Return [x, y] of the center of cell containing provided text 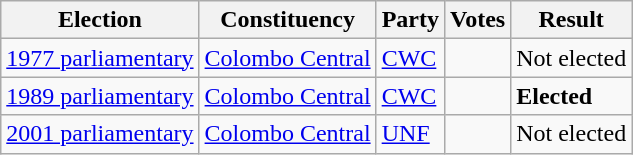
2001 parliamentary [100, 134]
1977 parliamentary [100, 58]
Elected [572, 96]
1989 parliamentary [100, 96]
Votes [477, 20]
Result [572, 20]
UNF [410, 134]
Election [100, 20]
Constituency [288, 20]
Party [410, 20]
